Pinpoint the cell where the given text exists, returning its (x, y) midpoint coordinate. 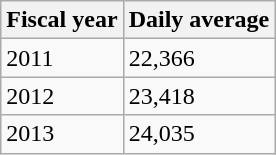
Daily average (199, 20)
Fiscal year (62, 20)
24,035 (199, 134)
2012 (62, 96)
22,366 (199, 58)
2011 (62, 58)
2013 (62, 134)
23,418 (199, 96)
